Return the [x, y] coordinate for the center point of the cell that contains the specified text.  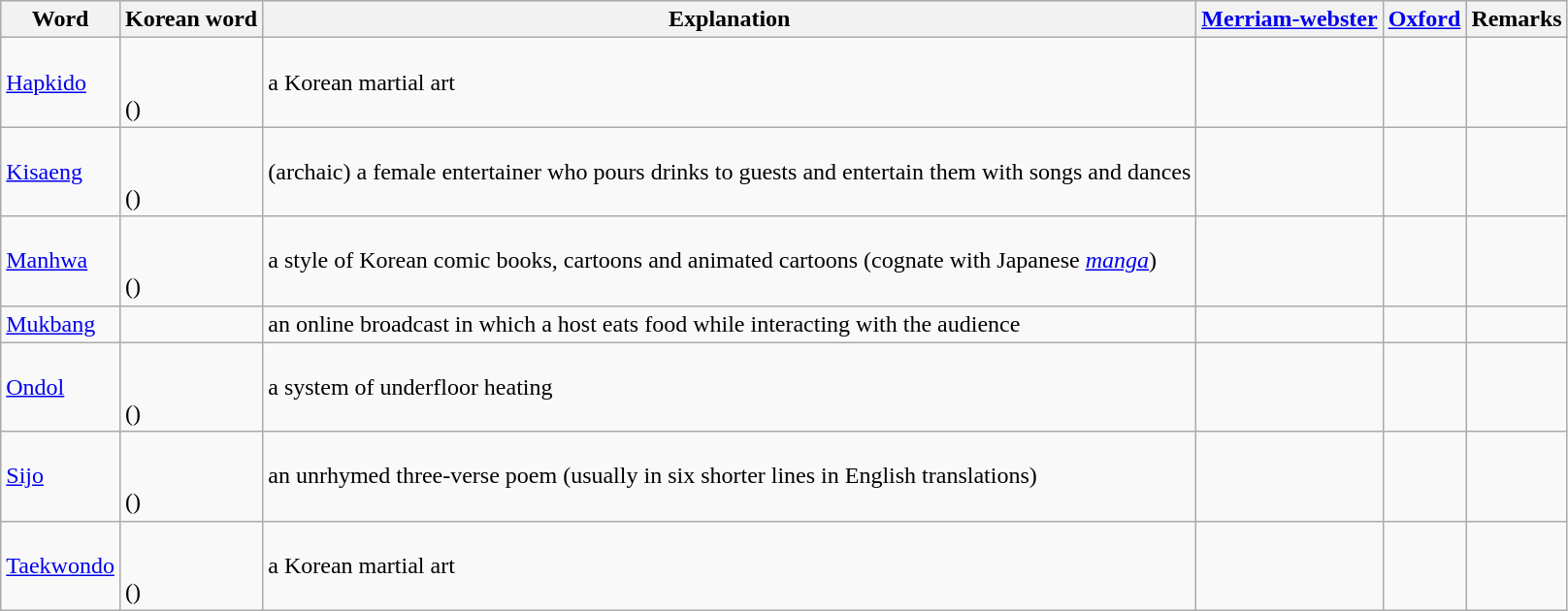
Manhwa [60, 261]
a style of Korean comic books, cartoons and animated cartoons (cognate with Japanese manga) [730, 261]
Taekwondo [60, 565]
Korean word [190, 19]
an online broadcast in which a host eats food while interacting with the audience [730, 324]
an unrhymed three-verse poem (usually in six shorter lines in English translations) [730, 476]
Sijo [60, 476]
Ondol [60, 387]
Merriam-webster [1290, 19]
Explanation [730, 19]
Oxford [1424, 19]
(archaic) a female entertainer who pours drinks to guests and entertain them with songs and dances [730, 172]
Mukbang [60, 324]
a system of underfloor heating [730, 387]
Remarks [1517, 19]
Kisaeng [60, 172]
Word [60, 19]
Hapkido [60, 82]
